Pinpoint the cell where the given text exists, returning its (X, Y) midpoint coordinate. 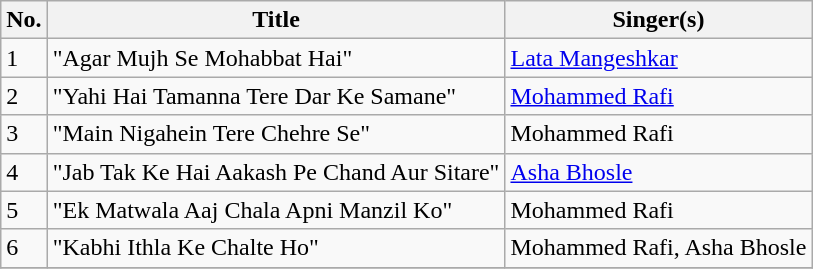
Asha Bhosle (658, 172)
3 (24, 134)
Title (276, 20)
No. (24, 20)
Mohammed Rafi, Asha Bhosle (658, 248)
"Main Nigahein Tere Chehre Se" (276, 134)
Lata Mangeshkar (658, 58)
4 (24, 172)
"Yahi Hai Tamanna Tere Dar Ke Samane" (276, 96)
"Jab Tak Ke Hai Aakash Pe Chand Aur Sitare" (276, 172)
"Agar Mujh Se Mohabbat Hai" (276, 58)
2 (24, 96)
5 (24, 210)
Singer(s) (658, 20)
"Kabhi Ithla Ke Chalte Ho" (276, 248)
6 (24, 248)
"Ek Matwala Aaj Chala Apni Manzil Ko" (276, 210)
1 (24, 58)
